Find where the given text appears and provide that cell's center as (x, y) coordinate. 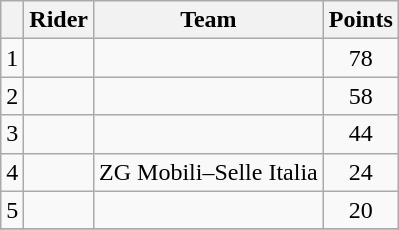
78 (360, 58)
Team (209, 20)
ZG Mobili–Selle Italia (209, 172)
2 (12, 96)
5 (12, 210)
Rider (59, 20)
44 (360, 134)
20 (360, 210)
Points (360, 20)
1 (12, 58)
58 (360, 96)
24 (360, 172)
3 (12, 134)
4 (12, 172)
